Output the (X, Y) coordinate of the center of the cell containing the given text.  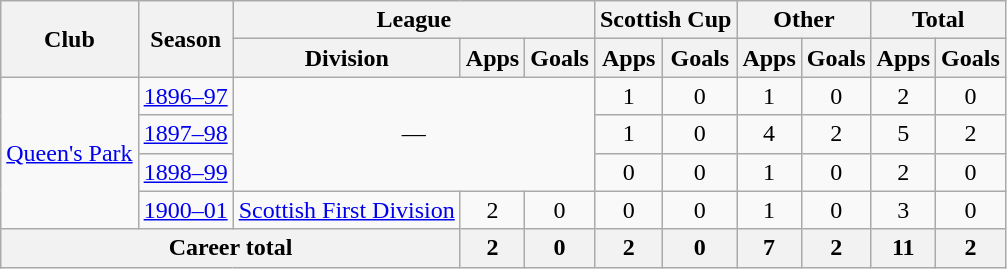
Other (804, 20)
League (414, 20)
Scottish First Division (346, 210)
3 (903, 210)
7 (769, 248)
Career total (231, 248)
1900–01 (186, 210)
— (414, 134)
4 (769, 134)
Club (70, 39)
1896–97 (186, 96)
5 (903, 134)
Division (346, 58)
Queen's Park (70, 153)
Total (938, 20)
Scottish Cup (665, 20)
1898–99 (186, 172)
11 (903, 248)
1897–98 (186, 134)
Season (186, 39)
